Return (x, y) of the center of cell containing provided text 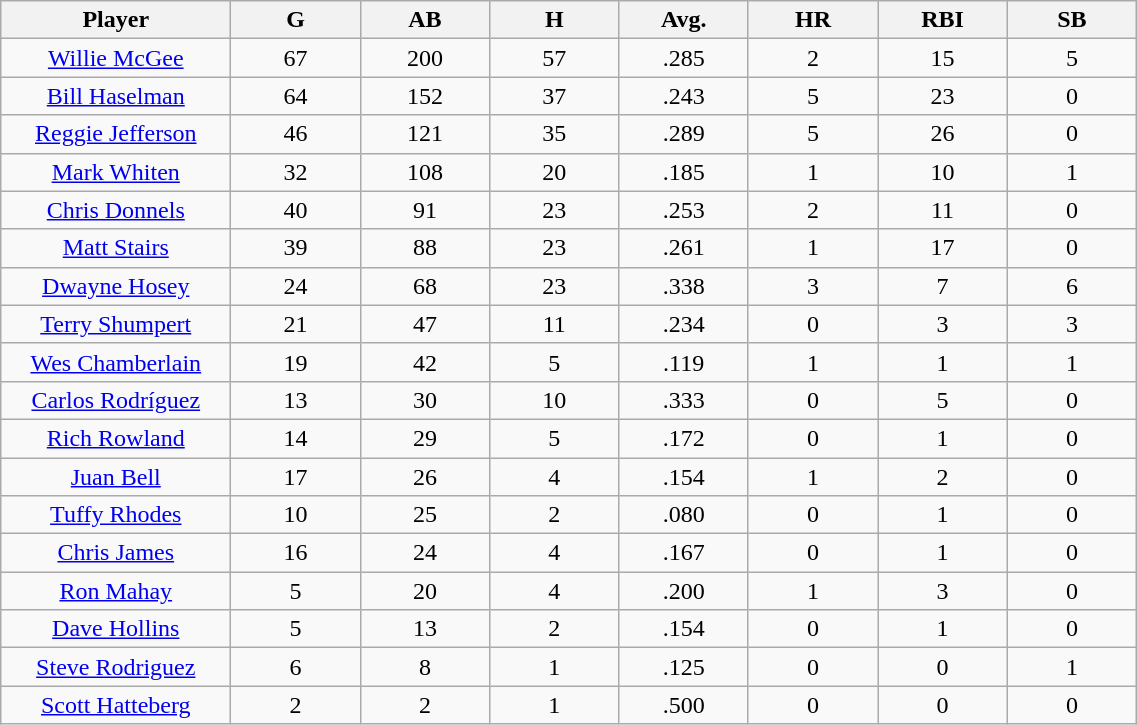
68 (424, 286)
35 (554, 134)
47 (424, 324)
121 (424, 134)
.172 (684, 438)
.234 (684, 324)
108 (424, 172)
Carlos Rodríguez (116, 400)
G (296, 20)
Dwayne Hosey (116, 286)
57 (554, 58)
29 (424, 438)
Avg. (684, 20)
SB (1072, 20)
.261 (684, 248)
Matt Stairs (116, 248)
64 (296, 96)
.080 (684, 515)
46 (296, 134)
Scott Hatteberg (116, 705)
21 (296, 324)
RBI (942, 20)
Chris Donnels (116, 210)
40 (296, 210)
152 (424, 96)
.119 (684, 362)
.200 (684, 591)
Juan Bell (116, 477)
32 (296, 172)
16 (296, 553)
42 (424, 362)
88 (424, 248)
Terry Shumpert (116, 324)
Chris James (116, 553)
.185 (684, 172)
39 (296, 248)
.338 (684, 286)
19 (296, 362)
.253 (684, 210)
Bill Haselman (116, 96)
Dave Hollins (116, 629)
Tuffy Rhodes (116, 515)
.125 (684, 667)
.243 (684, 96)
.333 (684, 400)
.167 (684, 553)
.500 (684, 705)
15 (942, 58)
.285 (684, 58)
Player (116, 20)
67 (296, 58)
8 (424, 667)
25 (424, 515)
Steve Rodriguez (116, 667)
7 (942, 286)
30 (424, 400)
Reggie Jefferson (116, 134)
H (554, 20)
Mark Whiten (116, 172)
Willie McGee (116, 58)
14 (296, 438)
.289 (684, 134)
91 (424, 210)
AB (424, 20)
Ron Mahay (116, 591)
37 (554, 96)
Rich Rowland (116, 438)
HR (812, 20)
200 (424, 58)
Wes Chamberlain (116, 362)
